Capture the cell that displays the provided text and extract its [x, y] central coordinate. 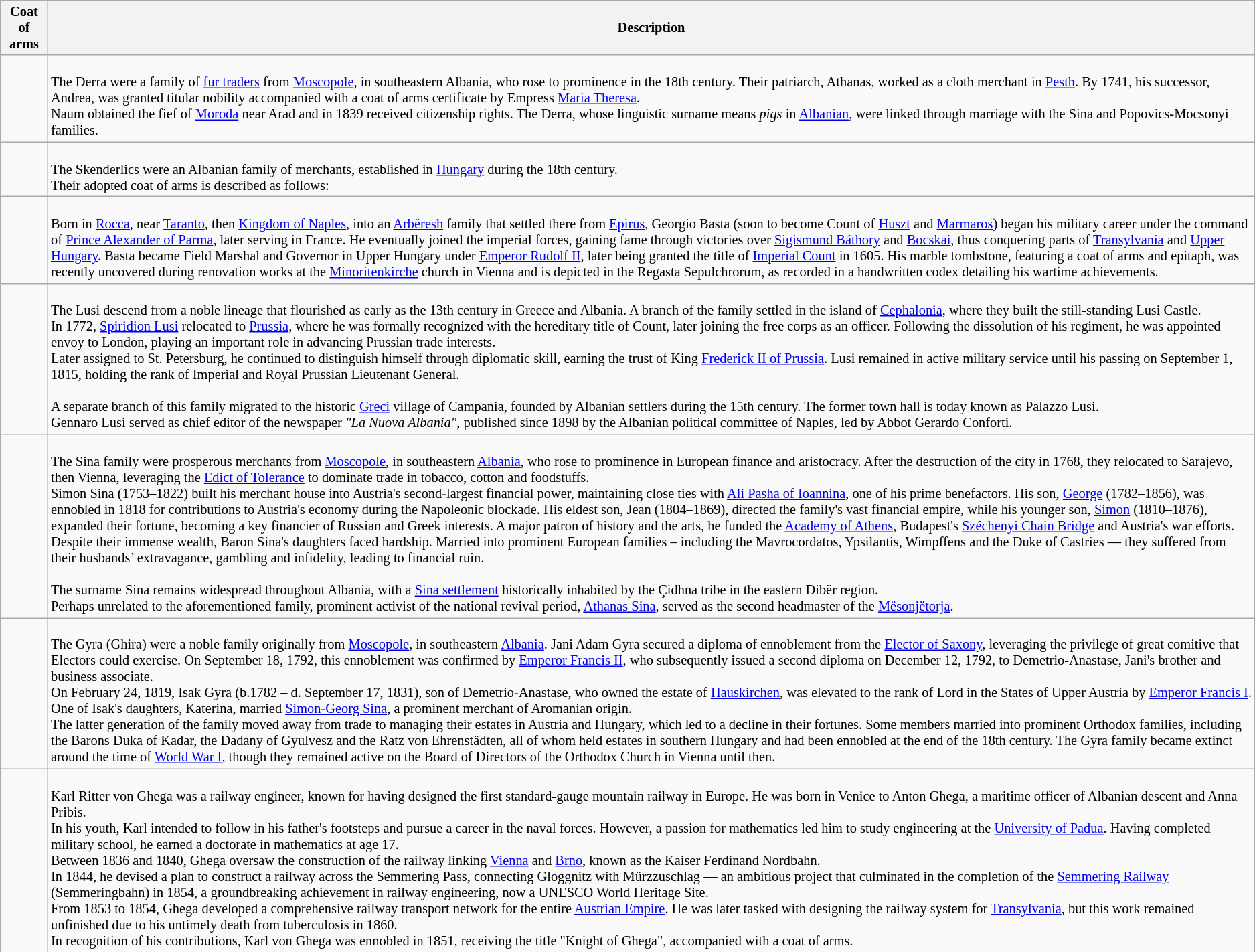
Coat of arms [24, 27]
Description [651, 27]
